Search for the cell housing the specified text and yield its [X, Y] center coordinate. 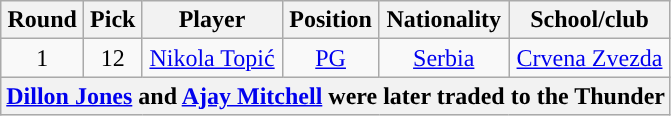
Serbia [444, 58]
Round [42, 20]
Position [330, 20]
Nationality [444, 20]
Nikola Topić [212, 58]
12 [113, 58]
Crvena Zvezda [590, 58]
School/club [590, 20]
Dillon Jones and Ajay Mitchell were later traded to the Thunder [336, 96]
Player [212, 20]
1 [42, 58]
Pick [113, 20]
PG [330, 58]
